Extract the (x, y) coordinate from the center of the cell holding the provided text.  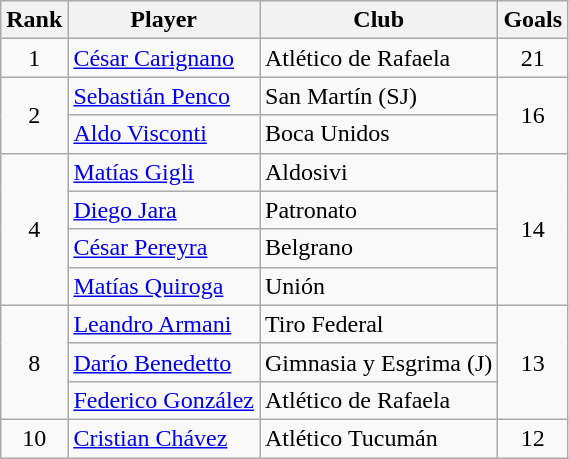
10 (34, 438)
Matías Gigli (164, 172)
16 (533, 115)
Rank (34, 20)
César Carignano (164, 58)
Goals (533, 20)
Aldosivi (379, 172)
Boca Unidos (379, 134)
13 (533, 362)
Player (164, 20)
4 (34, 229)
Patronato (379, 210)
Leandro Armani (164, 324)
Tiro Federal (379, 324)
1 (34, 58)
Cristian Chávez (164, 438)
Club (379, 20)
12 (533, 438)
Diego Jara (164, 210)
Federico González (164, 400)
14 (533, 229)
Atlético Tucumán (379, 438)
Belgrano (379, 248)
Sebastián Penco (164, 96)
2 (34, 115)
21 (533, 58)
César Pereyra (164, 248)
Darío Benedetto (164, 362)
Unión (379, 286)
Aldo Visconti (164, 134)
Gimnasia y Esgrima (J) (379, 362)
San Martín (SJ) (379, 96)
Matías Quiroga (164, 286)
8 (34, 362)
